Output the [x, y] coordinate of the center of the cell containing the given text.  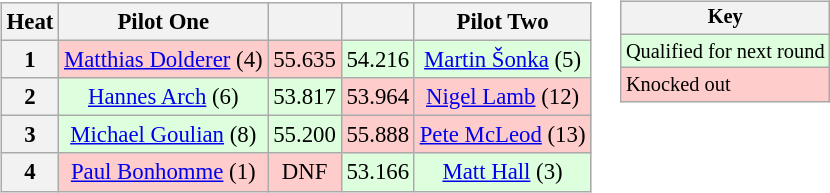
Pilot Two [502, 22]
Knocked out [725, 85]
55.200 [304, 135]
54.216 [378, 60]
Paul Bonhomme (1) [164, 172]
1 [30, 60]
Nigel Lamb (12) [502, 97]
Hannes Arch (6) [164, 97]
55.635 [304, 60]
DNF [304, 172]
2 [30, 97]
53.817 [304, 97]
4 [30, 172]
55.888 [378, 135]
Michael Goulian (8) [164, 135]
53.166 [378, 172]
Martin Šonka (5) [502, 60]
Key [725, 18]
Matt Hall (3) [502, 172]
3 [30, 135]
Qualified for next round [725, 51]
Pete McLeod (13) [502, 135]
Matthias Dolderer (4) [164, 60]
Pilot One [164, 22]
Heat [30, 22]
53.964 [378, 97]
